From the cell containing the given text, extract its center point as (x, y) coordinate. 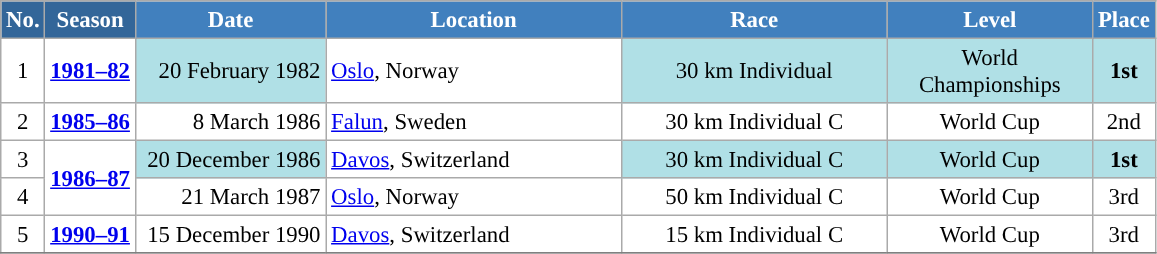
1986–87 (90, 178)
1990–91 (90, 235)
15 km Individual C (754, 235)
15 December 1990 (230, 235)
1 (23, 72)
Date (230, 20)
1985–86 (90, 122)
30 km Individual (754, 72)
No. (23, 20)
Falun, Sweden (474, 122)
8 March 1986 (230, 122)
Place (1124, 20)
50 km Individual C (754, 197)
2 (23, 122)
Race (754, 20)
2nd (1124, 122)
3 (23, 160)
20 February 1982 (230, 72)
1981–82 (90, 72)
4 (23, 197)
20 December 1986 (230, 160)
World Championships (990, 72)
Level (990, 20)
5 (23, 235)
Season (90, 20)
Location (474, 20)
21 March 1987 (230, 197)
